Capture the cell that displays the provided text and extract its [X, Y] central coordinate. 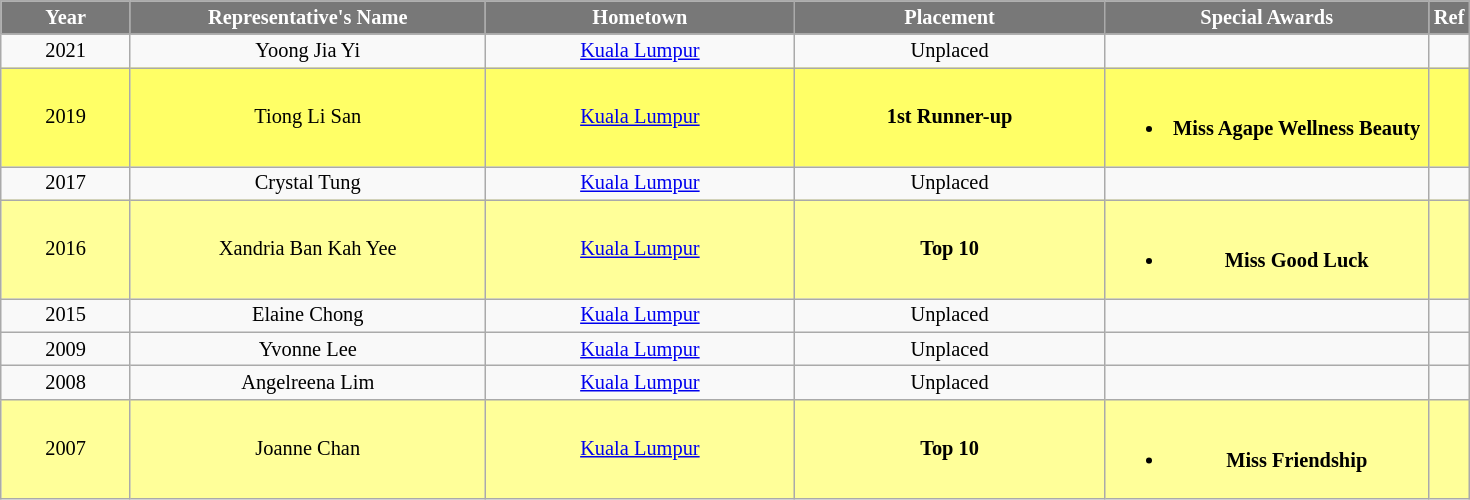
Ref [1449, 17]
Tiong Li San [308, 117]
2021 [66, 51]
Joanne Chan [308, 448]
Yoong Jia Yi [308, 51]
Hometown [640, 17]
2016 [66, 249]
Representative's Name [308, 17]
2009 [66, 349]
1st Runner-up [950, 117]
Yvonne Lee [308, 349]
Placement [950, 17]
2019 [66, 117]
Angelreena Lim [308, 383]
2007 [66, 448]
Xandria Ban Kah Yee [308, 249]
Crystal Tung [308, 183]
Miss Good Luck [1266, 249]
2008 [66, 383]
2015 [66, 315]
2017 [66, 183]
Miss Agape Wellness Beauty [1266, 117]
Elaine Chong [308, 315]
Year [66, 17]
Miss Friendship [1266, 448]
Special Awards [1266, 17]
